Find where the given text appears and provide that cell's center as (X, Y) coordinate. 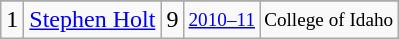
9 (172, 20)
2010–11 (222, 20)
Stephen Holt (92, 20)
College of Idaho (329, 20)
1 (12, 20)
